Provide the (X, Y) coordinate of the cell's center where the given text is located.  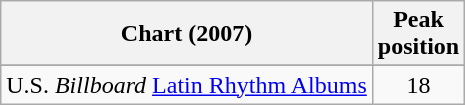
Chart (2007) (187, 34)
18 (418, 85)
U.S. Billboard Latin Rhythm Albums (187, 85)
Peakposition (418, 34)
